From the cell containing the given text, extract its center point as [X, Y] coordinate. 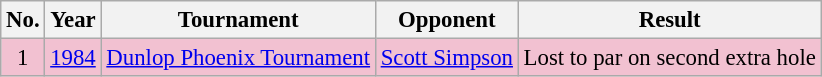
Lost to par on second extra hole [670, 58]
Year [73, 20]
No. [23, 20]
Opponent [446, 20]
Tournament [238, 20]
Scott Simpson [446, 58]
1984 [73, 58]
Result [670, 20]
1 [23, 58]
Dunlop Phoenix Tournament [238, 58]
